Detect which cell encompasses the target text, then output its (x, y) center coordinate. 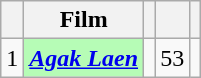
1 (12, 58)
Film (84, 20)
Agak Laen (84, 58)
53 (172, 58)
